Return (X, Y) of the center of cell containing provided text 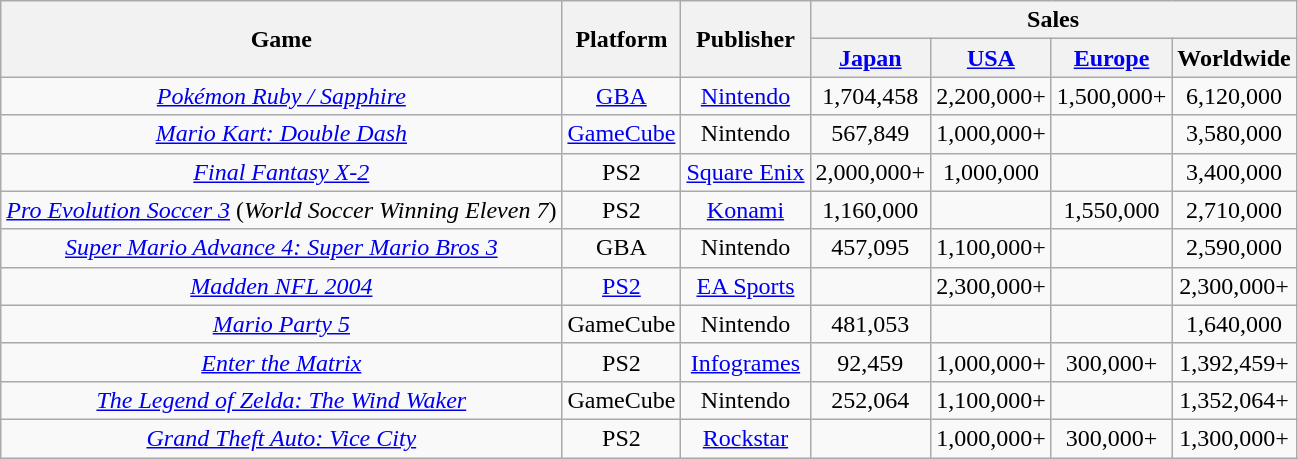
2,710,000 (1234, 210)
Worldwide (1234, 58)
1,000,000 (992, 172)
1,160,000 (870, 210)
Rockstar (746, 438)
Super Mario Advance 4: Super Mario Bros 3 (282, 248)
6,120,000 (1234, 96)
Sales (1053, 20)
1,500,000+ (1112, 96)
Final Fantasy X-2 (282, 172)
EA Sports (746, 286)
Pro Evolution Soccer 3 (World Soccer Winning Eleven 7) (282, 210)
Game (282, 39)
2,590,000 (1234, 248)
Mario Party 5 (282, 324)
3,580,000 (1234, 134)
457,095 (870, 248)
1,392,459+ (1234, 362)
2,200,000+ (992, 96)
1,640,000 (1234, 324)
3,400,000 (1234, 172)
Pokémon Ruby / Sapphire (282, 96)
Publisher (746, 39)
Europe (1112, 58)
1,300,000+ (1234, 438)
567,849 (870, 134)
1,550,000 (1112, 210)
Japan (870, 58)
The Legend of Zelda: The Wind Waker (282, 400)
1,704,458 (870, 96)
Madden NFL 2004 (282, 286)
481,053 (870, 324)
2,000,000+ (870, 172)
Enter the Matrix (282, 362)
Mario Kart: Double Dash (282, 134)
1,352,064+ (1234, 400)
Platform (622, 39)
Square Enix (746, 172)
Infogrames (746, 362)
92,459 (870, 362)
252,064 (870, 400)
USA (992, 58)
Konami (746, 210)
Grand Theft Auto: Vice City (282, 438)
